Output the [X, Y] coordinate of the center of the cell containing the given text.  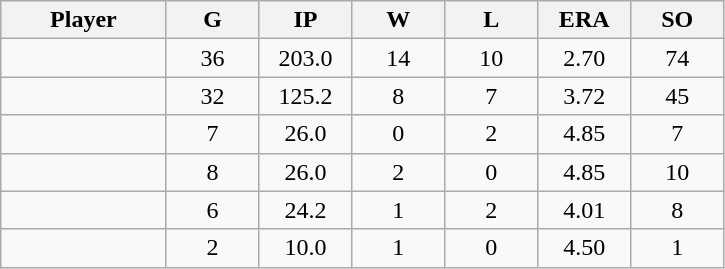
ERA [584, 20]
IP [306, 20]
3.72 [584, 96]
36 [212, 58]
Player [84, 20]
74 [678, 58]
6 [212, 210]
45 [678, 96]
2.70 [584, 58]
4.01 [584, 210]
W [398, 20]
G [212, 20]
4.50 [584, 248]
SO [678, 20]
10.0 [306, 248]
L [492, 20]
203.0 [306, 58]
14 [398, 58]
125.2 [306, 96]
32 [212, 96]
24.2 [306, 210]
